Locate the cell with the specified text and output its [X, Y] center coordinate. 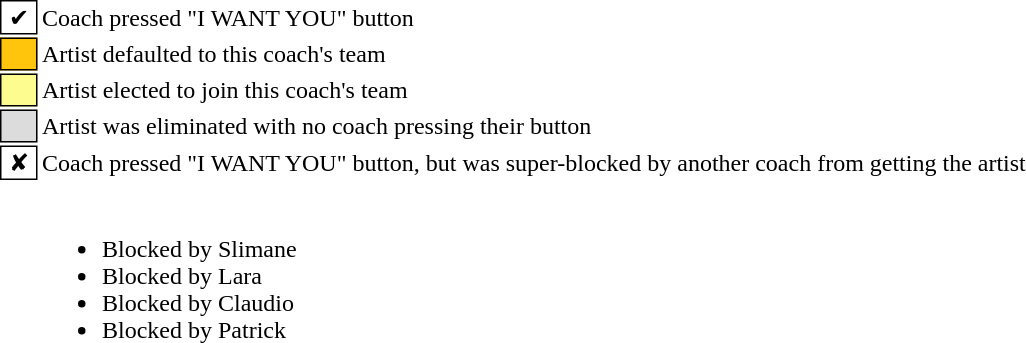
✘ [19, 163]
✔ [19, 17]
